Scan for the cell matching the given text and deliver its [x, y] coordinate at center. 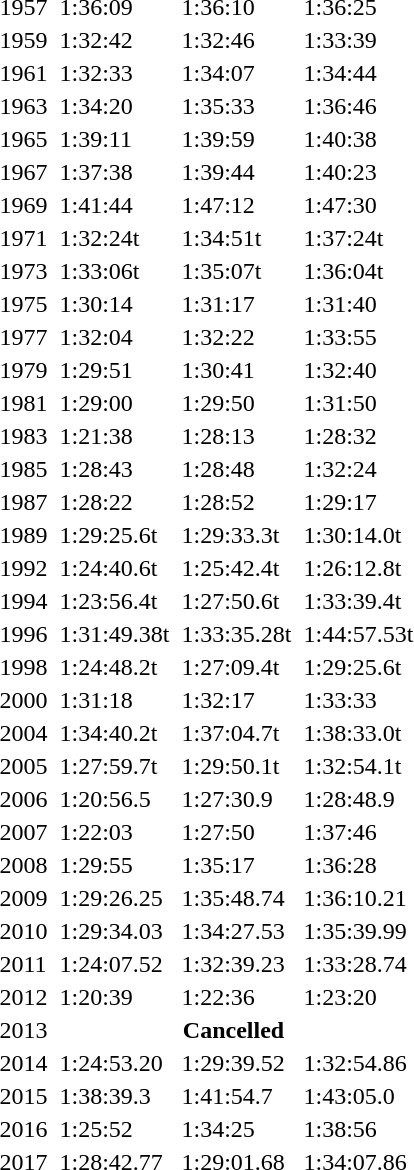
1:27:30.9 [236, 799]
1:20:56.5 [114, 799]
1:34:20 [114, 106]
1:29:34.03 [114, 931]
1:39:44 [236, 172]
1:28:52 [236, 502]
1:29:55 [114, 865]
1:32:22 [236, 337]
1:23:56.4t [114, 601]
1:32:33 [114, 73]
1:24:40.6t [114, 568]
1:33:06t [114, 271]
1:22:03 [114, 832]
1:27:09.4t [236, 667]
1:41:54.7 [236, 1096]
1:35:17 [236, 865]
1:30:14 [114, 304]
1:34:07 [236, 73]
1:39:59 [236, 139]
1:32:04 [114, 337]
1:29:50.1t [236, 766]
1:32:17 [236, 700]
1:27:50.6t [236, 601]
1:41:44 [114, 205]
1:34:27.53 [236, 931]
1:28:22 [114, 502]
1:20:39 [114, 997]
1:35:33 [236, 106]
1:31:18 [114, 700]
1:31:17 [236, 304]
1:29:51 [114, 370]
1:34:25 [236, 1129]
1:21:38 [114, 436]
1:30:41 [236, 370]
1:22:36 [236, 997]
1:33:35.28t [236, 634]
1:29:25.6t [114, 535]
1:24:07.52 [114, 964]
1:29:00 [114, 403]
1:39:11 [114, 139]
1:37:04.7t [236, 733]
1:38:39.3 [114, 1096]
1:28:43 [114, 469]
1:29:50 [236, 403]
1:29:39.52 [236, 1063]
1:35:48.74 [236, 898]
1:32:42 [114, 40]
1:24:53.20 [114, 1063]
1:28:48 [236, 469]
1:34:40.2t [114, 733]
1:27:59.7t [114, 766]
1:32:46 [236, 40]
1:24:48.2t [114, 667]
1:31:49.38t [114, 634]
1:29:26.25 [114, 898]
1:29:33.3t [236, 535]
1:27:50 [236, 832]
1:47:12 [236, 205]
1:35:07t [236, 271]
1:32:24t [114, 238]
1:32:39.23 [236, 964]
1:25:52 [114, 1129]
1:28:13 [236, 436]
1:34:51t [236, 238]
1:25:42.4t [236, 568]
1:37:38 [114, 172]
